From the cell containing the given text, extract its center point as (X, Y) coordinate. 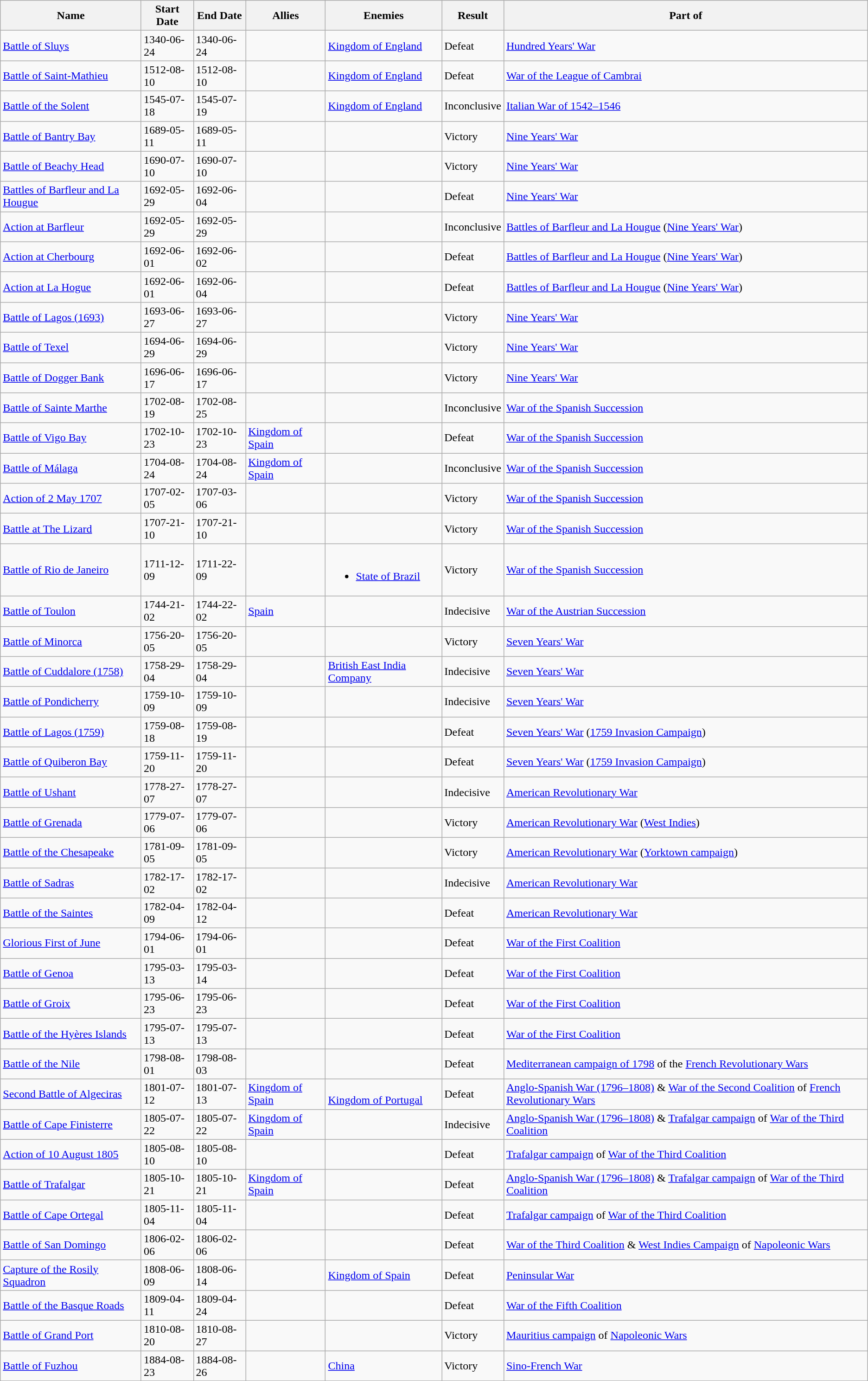
Battle of the Nile (71, 1064)
1711-22-09 (220, 570)
Battle of Rio de Janeiro (71, 570)
Sino-French War (685, 1366)
1798-08-01 (167, 1064)
1798-08-03 (220, 1064)
1545-07-18 (167, 106)
1808-06-09 (167, 1275)
Kingdom of Portugal (384, 1094)
Battle of Grenada (71, 822)
Battle at The Lizard (71, 529)
Battle of Sadras (71, 882)
Battle of Quiberon Bay (71, 762)
Action of 10 August 1805 (71, 1154)
Battle of Fuzhou (71, 1366)
Action at Cherbourg (71, 257)
Battle of the Solent (71, 106)
Spain (286, 611)
War of the League of Cambrai (685, 76)
Battle of Beachy Head (71, 166)
Battle of Texel (71, 347)
Battle of Saint-Mathieu (71, 76)
Battle of Vigo Bay (71, 438)
Battle of Málaga (71, 469)
End Date (220, 16)
1801-07-13 (220, 1094)
Battle of Cape Ortegal (71, 1214)
Battles of Barfleur and La Hougue (71, 197)
American Revolutionary War (West Indies) (685, 822)
Second Battle of Algeciras (71, 1094)
1545-07-19 (220, 106)
Battle of Trafalgar (71, 1185)
1759-08-18 (167, 732)
Battle of Genoa (71, 973)
Battle of Lagos (1759) (71, 732)
1809-04-24 (220, 1305)
Battle of Bantry Bay (71, 136)
1744-21-02 (167, 611)
Battle of Groix (71, 1004)
1711-12-09 (167, 570)
Battle of Toulon (71, 611)
Battle of the Chesapeake (71, 853)
1782-04-12 (220, 913)
1795-03-13 (167, 973)
Hundred Years' War (685, 45)
War of the Austrian Succession (685, 611)
Battle of Lagos (1693) (71, 317)
State of Brazil (384, 570)
1809-04-11 (167, 1305)
Battle of Sluys (71, 45)
Capture of the Rosily Squadron (71, 1275)
Battle of Cape Finisterre (71, 1124)
1808-06-14 (220, 1275)
Action at Barfleur (71, 226)
Mauritius campaign of Napoleonic Wars (685, 1335)
Glorious First of June (71, 944)
1810-08-27 (220, 1335)
Battle of Minorca (71, 641)
Battle of Sainte Marthe (71, 408)
War of the Fifth Coalition (685, 1305)
Start Date (167, 16)
British East India Company (384, 672)
Action at La Hogue (71, 287)
1801-07-12 (167, 1094)
Italian War of 1542–1546 (685, 106)
1884-08-26 (220, 1366)
Allies (286, 16)
Anglo-Spanish War (1796–1808) & War of the Second Coalition of French Revolutionary Wars (685, 1094)
Battle of the Basque Roads (71, 1305)
China (384, 1366)
1702-08-25 (220, 408)
Battle of Grand Port (71, 1335)
Battle of Ushant (71, 792)
Battle of Cuddalore (1758) (71, 672)
1707-02-05 (167, 498)
Enemies (384, 16)
1707-03-06 (220, 498)
1884-08-23 (167, 1366)
Part of (685, 16)
Mediterranean campaign of 1798 of the French Revolutionary Wars (685, 1064)
1782-04-09 (167, 913)
1744-22-02 (220, 611)
1692-06-02 (220, 257)
1759-08-19 (220, 732)
Peninsular War (685, 1275)
Battle of the Hyères Islands (71, 1034)
Name (71, 16)
Battle of the Saintes (71, 913)
Battle of Pondicherry (71, 701)
War of the Third Coalition & West Indies Campaign of Napoleonic Wars (685, 1245)
Battle of San Domingo (71, 1245)
American Revolutionary War (Yorktown campaign) (685, 853)
Result (473, 16)
Battle of Dogger Bank (71, 378)
1795-03-14 (220, 973)
Action of 2 May 1707 (71, 498)
1810-08-20 (167, 1335)
1702-08-19 (167, 408)
